From the cell containing the given text, extract its center point as (X, Y) coordinate. 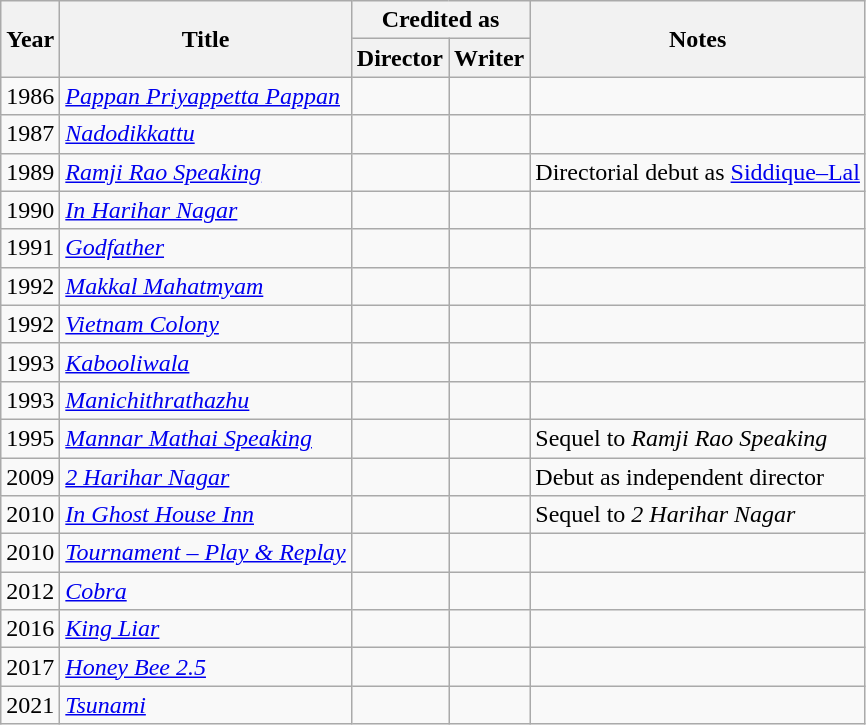
King Liar (206, 629)
Pappan Priyappetta Pappan (206, 96)
Director (400, 58)
Tournament – Play & Replay (206, 553)
Honey Bee 2.5 (206, 667)
Sequel to Ramji Rao Speaking (698, 438)
Mannar Mathai Speaking (206, 438)
Nadodikkattu (206, 134)
2021 (30, 705)
Credited as (440, 20)
Year (30, 39)
Makkal Mahatmyam (206, 286)
2016 (30, 629)
Vietnam Colony (206, 324)
Ramji Rao Speaking (206, 172)
2012 (30, 591)
2009 (30, 477)
1995 (30, 438)
Directorial debut as Siddique–Lal (698, 172)
Manichithrathazhu (206, 400)
Debut as independent director (698, 477)
Tsunami (206, 705)
1989 (30, 172)
Cobra (206, 591)
Writer (490, 58)
2017 (30, 667)
In Ghost House Inn (206, 515)
Title (206, 39)
1990 (30, 210)
Sequel to 2 Harihar Nagar (698, 515)
Kabooliwala (206, 362)
1987 (30, 134)
Godfather (206, 248)
1991 (30, 248)
2 Harihar Nagar (206, 477)
1986 (30, 96)
In Harihar Nagar (206, 210)
Notes (698, 39)
